Provide the [x, y] coordinate of the cell's center where the given text is located.  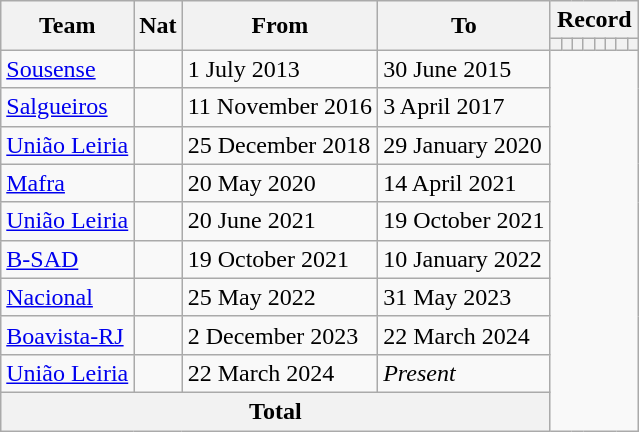
Total [276, 411]
10 January 2022 [464, 259]
Salgueiros [68, 107]
3 April 2017 [464, 107]
From [280, 26]
11 November 2016 [280, 107]
B-SAD [68, 259]
Sousense [68, 69]
Mafra [68, 183]
Team [68, 26]
25 May 2022 [280, 297]
31 May 2023 [464, 297]
Nat [158, 26]
25 December 2018 [280, 145]
Nacional [68, 297]
Record [594, 20]
14 April 2021 [464, 183]
29 January 2020 [464, 145]
30 June 2015 [464, 69]
Boavista-RJ [68, 335]
20 May 2020 [280, 183]
2 December 2023 [280, 335]
20 June 2021 [280, 221]
To [464, 26]
1 July 2013 [280, 69]
Present [464, 373]
